Pinpoint the cell where the given text exists, returning its [X, Y] midpoint coordinate. 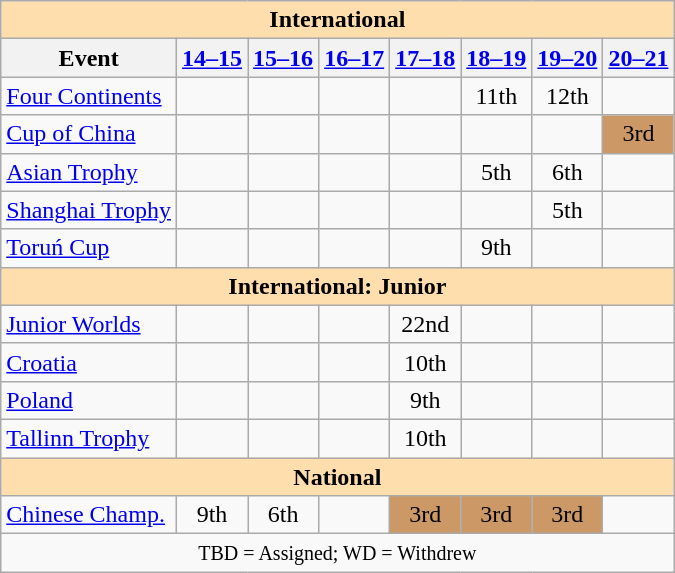
18–19 [496, 58]
14–15 [212, 58]
International: Junior [338, 286]
20–21 [638, 58]
Cup of China [89, 134]
Toruń Cup [89, 248]
12th [568, 96]
National [338, 477]
Chinese Champ. [89, 515]
Junior Worlds [89, 324]
Asian Trophy [89, 172]
Tallinn Trophy [89, 438]
TBD = Assigned; WD = Withdrew [338, 553]
Shanghai Trophy [89, 210]
Four Continents [89, 96]
17–18 [426, 58]
11th [496, 96]
16–17 [354, 58]
19–20 [568, 58]
International [338, 20]
15–16 [284, 58]
Event [89, 58]
Poland [89, 400]
22nd [426, 324]
Croatia [89, 362]
